Return (x, y) of the center of cell containing provided text 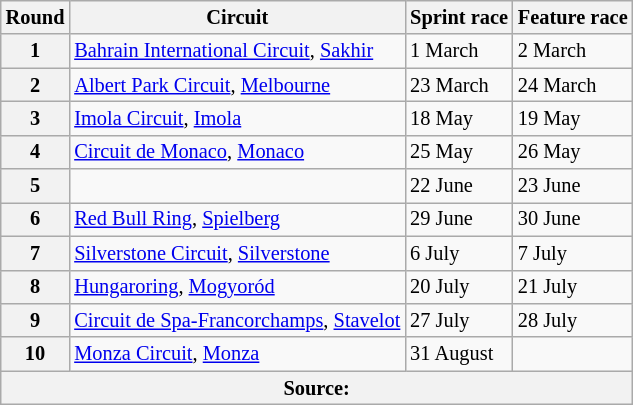
30 June (573, 219)
10 (36, 354)
2 (36, 85)
7 (36, 253)
Imola Circuit, Imola (237, 118)
1 March (459, 51)
28 July (573, 320)
2 March (573, 51)
Circuit de Monaco, Monaco (237, 152)
1 (36, 51)
23 June (573, 186)
Albert Park Circuit, Melbourne (237, 85)
9 (36, 320)
18 May (459, 118)
7 July (573, 253)
25 May (459, 152)
27 July (459, 320)
20 July (459, 287)
Hungaroring, Mogyoród (237, 287)
6 July (459, 253)
22 June (459, 186)
Red Bull Ring, Spielberg (237, 219)
Circuit (237, 17)
Feature race (573, 17)
29 June (459, 219)
31 August (459, 354)
Sprint race (459, 17)
Bahrain International Circuit, Sakhir (237, 51)
5 (36, 186)
Monza Circuit, Monza (237, 354)
26 May (573, 152)
19 May (573, 118)
4 (36, 152)
24 March (573, 85)
6 (36, 219)
Silverstone Circuit, Silverstone (237, 253)
Circuit de Spa-Francorchamps, Stavelot (237, 320)
Source: (317, 388)
21 July (573, 287)
Round (36, 17)
23 March (459, 85)
8 (36, 287)
3 (36, 118)
